Provide the (x, y) coordinate of the cell's center where the given text is located.  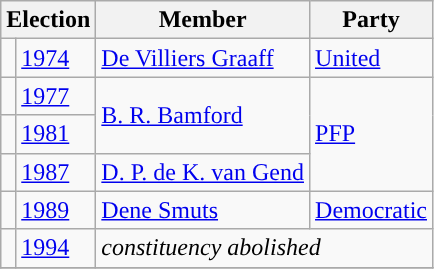
PFP (372, 134)
Party (372, 20)
1994 (56, 248)
B. R. Bamford (203, 115)
Election (48, 20)
Democratic (372, 210)
Member (203, 20)
United (372, 58)
D. P. de K. van Gend (203, 172)
1987 (56, 172)
1974 (56, 58)
1977 (56, 96)
De Villiers Graaff (203, 58)
1989 (56, 210)
constituency abolished (264, 248)
1981 (56, 134)
Dene Smuts (203, 210)
